Identify which cell holds the provided text, then report its (X, Y) central coordinate. 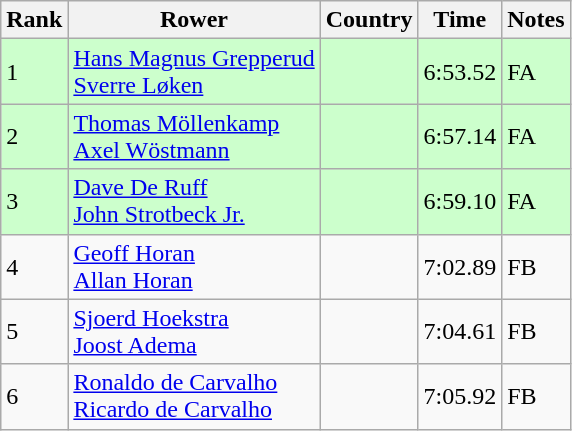
4 (34, 266)
Sjoerd HoekstraJoost Adema (194, 332)
Hans Magnus GrepperudSverre Løken (194, 72)
Geoff HoranAllan Horan (194, 266)
6 (34, 396)
7:02.89 (460, 266)
Dave De RuffJohn Strotbeck Jr. (194, 202)
Country (369, 20)
3 (34, 202)
Ronaldo de CarvalhoRicardo de Carvalho (194, 396)
Time (460, 20)
2 (34, 136)
6:53.52 (460, 72)
Thomas MöllenkampAxel Wöstmann (194, 136)
6:57.14 (460, 136)
Notes (536, 20)
Rank (34, 20)
1 (34, 72)
7:05.92 (460, 396)
6:59.10 (460, 202)
5 (34, 332)
Rower (194, 20)
7:04.61 (460, 332)
